Identify which cell holds the provided text, then report its (x, y) central coordinate. 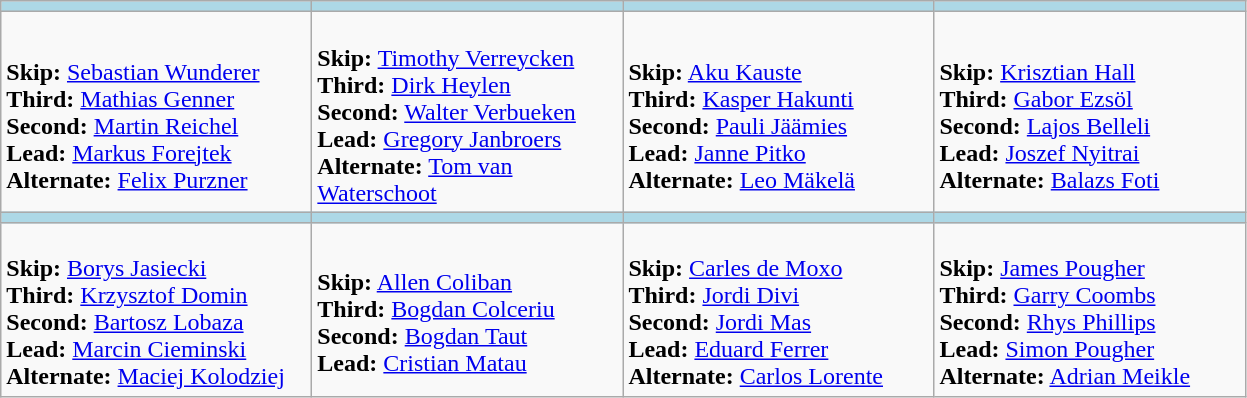
Skip: Allen Coliban Third: Bogdan Colceriu Second: Bogdan Taut Lead: Cristian Matau (468, 310)
Skip: Aku Kauste Third: Kasper Hakunti Second: Pauli Jäämies Lead: Janne Pitko Alternate: Leo Mäkelä (778, 112)
Skip: Borys Jasiecki Third: Krzysztof Domin Second: Bartosz Lobaza Lead: Marcin Cieminski Alternate: Maciej Kolodziej (156, 310)
Skip: James Pougher Third: Garry Coombs Second: Rhys Phillips Lead: Simon Pougher Alternate: Adrian Meikle (1090, 310)
Skip: Timothy Verreycken Third: Dirk Heylen Second: Walter Verbueken Lead: Gregory Janbroers Alternate: Tom van Waterschoot (468, 112)
Skip: Sebastian Wunderer Third: Mathias Genner Second: Martin Reichel Lead: Markus Forejtek Alternate: Felix Purzner (156, 112)
Skip: Krisztian Hall Third: Gabor Ezsöl Second: Lajos Belleli Lead: Joszef Nyitrai Alternate: Balazs Foti (1090, 112)
Skip: Carles de Moxo Third: Jordi Divi Second: Jordi Mas Lead: Eduard Ferrer Alternate: Carlos Lorente (778, 310)
